Capture the cell that displays the provided text and extract its (x, y) central coordinate. 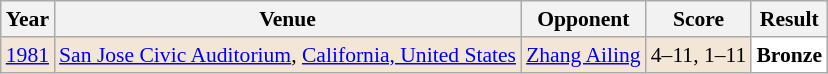
4–11, 1–11 (699, 55)
San Jose Civic Auditorium, California, United States (288, 55)
Venue (288, 19)
Result (789, 19)
Opponent (584, 19)
Year (28, 19)
Bronze (789, 55)
Zhang Ailing (584, 55)
Score (699, 19)
1981 (28, 55)
